Scan for the cell matching the given text and deliver its [X, Y] coordinate at center. 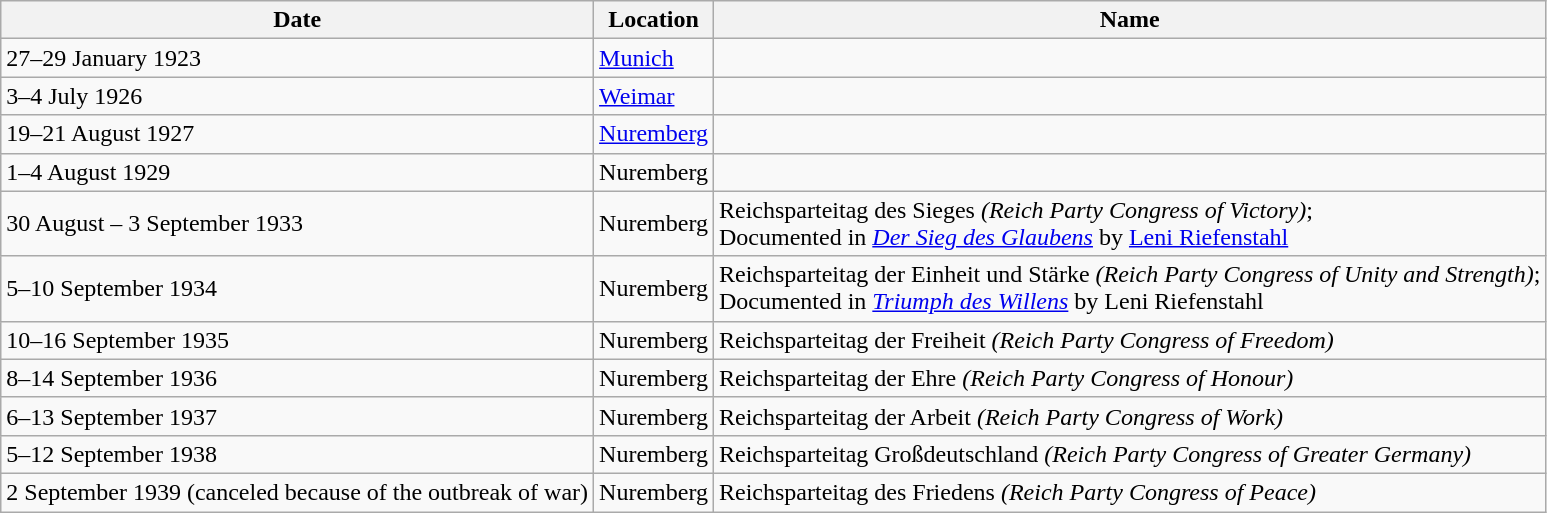
Reichsparteitag der Arbeit (Reich Party Congress of Work) [1129, 416]
Weimar [654, 96]
19–21 August 1927 [298, 134]
5–10 September 1934 [298, 288]
Reichsparteitag der Einheit und Stärke (Reich Party Congress of Unity and Strength);Documented in Triumph des Willens by Leni Riefenstahl [1129, 288]
6–13 September 1937 [298, 416]
2 September 1939 (canceled because of the outbreak of war) [298, 492]
Date [298, 20]
Reichsparteitag der Ehre (Reich Party Congress of Honour) [1129, 378]
Location [654, 20]
Reichsparteitag des Sieges (Reich Party Congress of Victory);Documented in Der Sieg des Glaubens by Leni Riefenstahl [1129, 224]
Reichsparteitag Großdeutschland (Reich Party Congress of Greater Germany) [1129, 454]
Name [1129, 20]
Reichsparteitag der Freiheit (Reich Party Congress of Freedom) [1129, 340]
8–14 September 1936 [298, 378]
Reichsparteitag des Friedens (Reich Party Congress of Peace) [1129, 492]
10–16 September 1935 [298, 340]
1–4 August 1929 [298, 172]
Munich [654, 58]
5–12 September 1938 [298, 454]
3–4 July 1926 [298, 96]
30 August – 3 September 1933 [298, 224]
27–29 January 1923 [298, 58]
